Find where the given text appears and provide that cell's center as (x, y) coordinate. 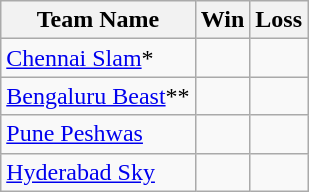
Bengaluru Beast** (98, 96)
Win (222, 20)
Chennai Slam* (98, 58)
Team Name (98, 20)
Pune Peshwas (98, 134)
Hyderabad Sky (98, 172)
Loss (279, 20)
